Identify which cell holds the provided text, then report its (x, y) central coordinate. 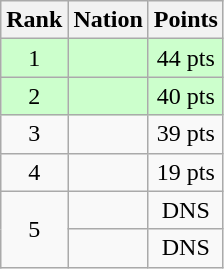
40 pts (186, 96)
5 (34, 229)
39 pts (186, 134)
2 (34, 96)
3 (34, 134)
Points (186, 20)
19 pts (186, 172)
4 (34, 172)
Nation (108, 20)
1 (34, 58)
Rank (34, 20)
44 pts (186, 58)
